Determine the (x, y) coordinate at the center of the cell enclosing the given text.  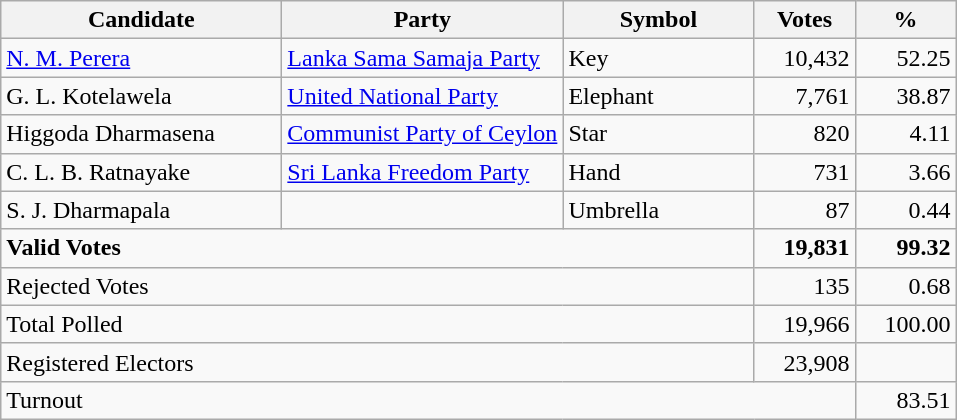
Sri Lanka Freedom Party (422, 172)
Symbol (658, 20)
Lanka Sama Samaja Party (422, 58)
38.87 (906, 96)
7,761 (804, 96)
Votes (804, 20)
19,831 (804, 248)
Valid Votes (378, 248)
10,432 (804, 58)
Candidate (142, 20)
Total Polled (378, 324)
3.66 (906, 172)
Registered Electors (378, 362)
C. L. B. Ratnayake (142, 172)
100.00 (906, 324)
Higgoda Dharmasena (142, 134)
Rejected Votes (378, 286)
135 (804, 286)
Umbrella (658, 210)
52.25 (906, 58)
0.68 (906, 286)
S. J. Dharmapala (142, 210)
Star (658, 134)
83.51 (906, 400)
Elephant (658, 96)
0.44 (906, 210)
87 (804, 210)
Turnout (428, 400)
99.32 (906, 248)
23,908 (804, 362)
19,966 (804, 324)
G. L. Kotelawela (142, 96)
820 (804, 134)
Hand (658, 172)
4.11 (906, 134)
Key (658, 58)
Party (422, 20)
Communist Party of Ceylon (422, 134)
N. M. Perera (142, 58)
731 (804, 172)
United National Party (422, 96)
% (906, 20)
